Identify which cell holds the provided text, then report its (x, y) central coordinate. 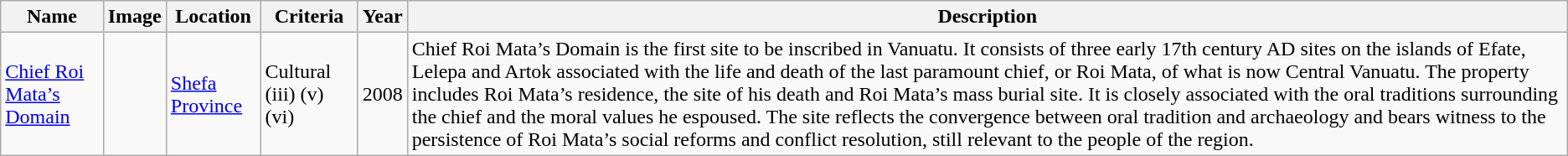
Description (987, 17)
Year (382, 17)
Criteria (309, 17)
Location (213, 17)
2008 (382, 94)
Shefa Province (213, 94)
Image (134, 17)
Chief Roi Mata’s Domain (52, 94)
Name (52, 17)
Cultural (iii) (v) (vi) (309, 94)
